Scan for the cell matching the given text and deliver its (x, y) coordinate at center. 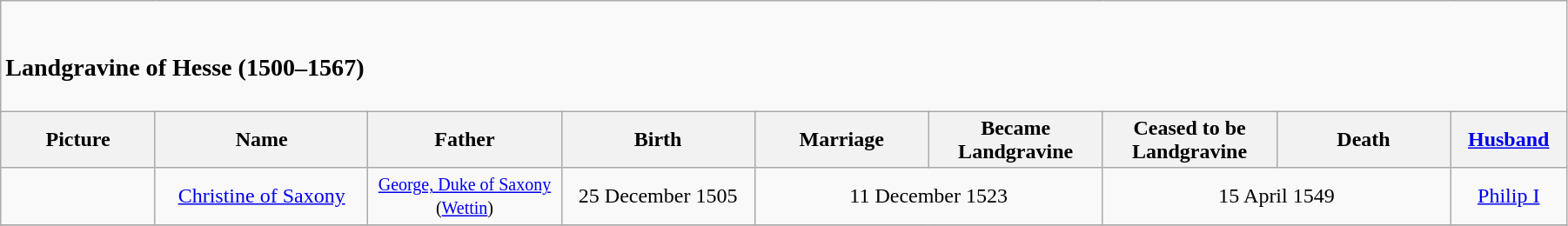
Marriage (841, 139)
Birth (658, 139)
George, Duke of Saxony(Wettin) (465, 196)
15 April 1549 (1277, 196)
Death (1364, 139)
Became Landgravine (1015, 139)
Christine of Saxony (261, 196)
Landgravine of Hesse (1500–1567) (784, 56)
Husband (1509, 139)
25 December 1505 (658, 196)
Father (465, 139)
Picture (78, 139)
Name (261, 139)
11 December 1523 (928, 196)
Ceased to be Landgravine (1189, 139)
Philip I (1509, 196)
